Find where the given text appears and provide that cell's center as [x, y] coordinate. 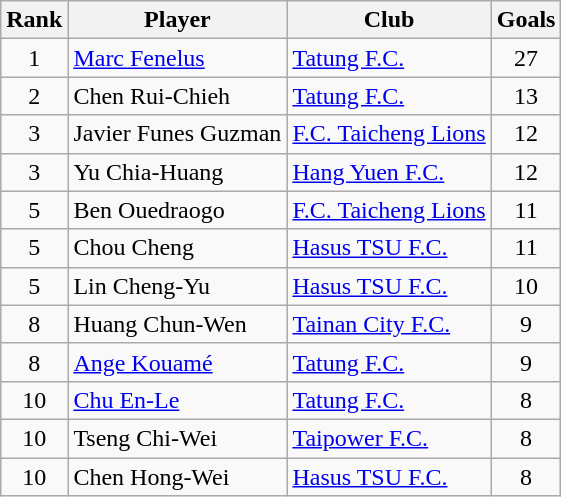
Javier Funes Guzman [178, 134]
Lin Cheng-Yu [178, 286]
Rank [34, 20]
Marc Fenelus [178, 58]
Goals [526, 20]
Chu En-Le [178, 400]
Chen Rui-Chieh [178, 96]
13 [526, 96]
Ben Ouedraogo [178, 210]
27 [526, 58]
Ange Kouamé [178, 362]
Chen Hong-Wei [178, 477]
1 [34, 58]
Hang Yuen F.C. [389, 172]
Yu Chia-Huang [178, 172]
Tainan City F.C. [389, 324]
Club [389, 20]
Taipower F.C. [389, 438]
Huang Chun-Wen [178, 324]
Player [178, 20]
Chou Cheng [178, 248]
Tseng Chi-Wei [178, 438]
2 [34, 96]
